Provide the (x, y) coordinate of the cell's center where the given text is located.  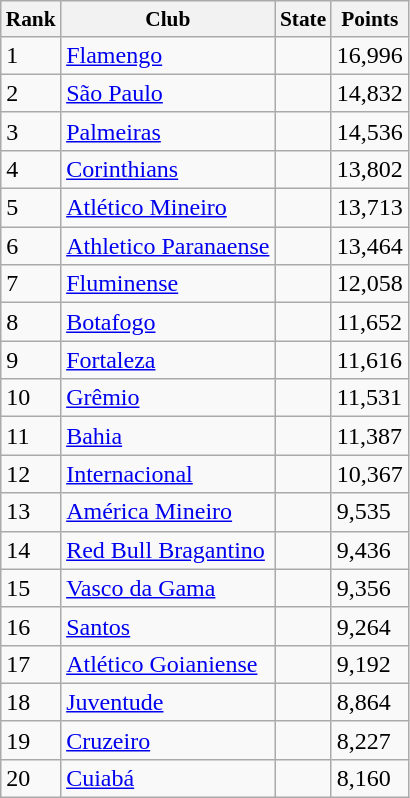
19 (31, 740)
Corinthians (168, 169)
14,536 (370, 131)
16,996 (370, 55)
2 (31, 93)
7 (31, 284)
Botafogo (168, 322)
12,058 (370, 284)
9 (31, 360)
13 (31, 512)
Athletico Paranaense (168, 246)
18 (31, 702)
6 (31, 246)
Fluminense (168, 284)
Club (168, 19)
Atlético Goianiense (168, 664)
Red Bull Bragantino (168, 550)
11 (31, 436)
América Mineiro (168, 512)
3 (31, 131)
9,436 (370, 550)
13,802 (370, 169)
13,464 (370, 246)
16 (31, 626)
15 (31, 588)
Juventude (168, 702)
10,367 (370, 474)
1 (31, 55)
9,264 (370, 626)
20 (31, 778)
Internacional (168, 474)
4 (31, 169)
Vasco da Gama (168, 588)
9,192 (370, 664)
Grêmio (168, 398)
8,227 (370, 740)
14,832 (370, 93)
17 (31, 664)
12 (31, 474)
11,652 (370, 322)
State (303, 19)
São Paulo (168, 93)
9,356 (370, 588)
14 (31, 550)
8,864 (370, 702)
Bahia (168, 436)
13,713 (370, 208)
Flamengo (168, 55)
Rank (31, 19)
Santos (168, 626)
Palmeiras (168, 131)
8 (31, 322)
11,387 (370, 436)
Atlético Mineiro (168, 208)
Cuiabá (168, 778)
11,531 (370, 398)
Cruzeiro (168, 740)
Fortaleza (168, 360)
11,616 (370, 360)
8,160 (370, 778)
Points (370, 19)
9,535 (370, 512)
10 (31, 398)
5 (31, 208)
